Output the [X, Y] coordinate of the center of the cell containing the given text.  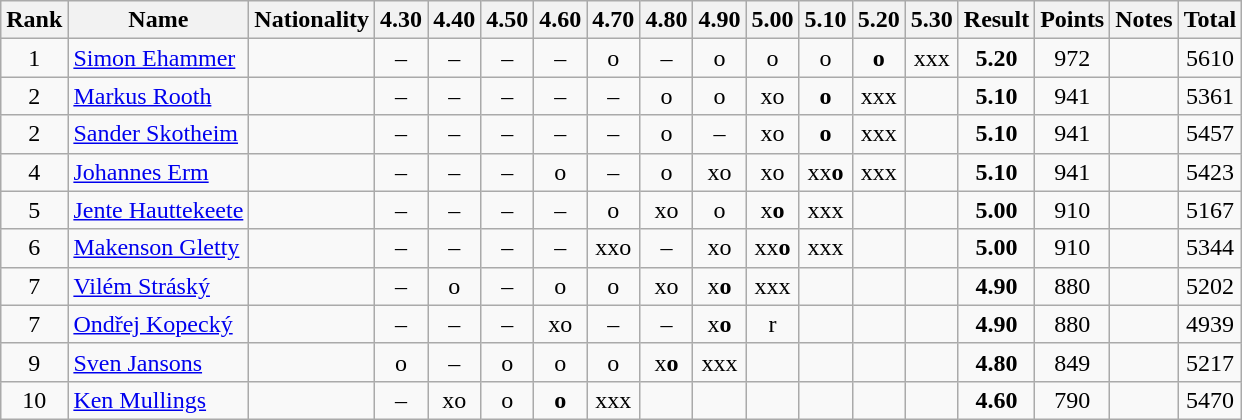
Sander Skotheim [158, 134]
972 [1072, 58]
Makenson Gletty [158, 248]
5610 [1210, 58]
4.50 [508, 20]
4 [34, 172]
5 [34, 210]
Ken Mullings [158, 400]
5423 [1210, 172]
1 [34, 58]
r [772, 324]
Simon Ehammer [158, 58]
10 [34, 400]
5470 [1210, 400]
Points [1072, 20]
Rank [34, 20]
Total [1210, 20]
849 [1072, 362]
5457 [1210, 134]
4.30 [402, 20]
Jente Hauttekeete [158, 210]
5361 [1210, 96]
Johannes Erm [158, 172]
Notes [1144, 20]
Sven Jansons [158, 362]
5217 [1210, 362]
4.40 [454, 20]
5167 [1210, 210]
5202 [1210, 286]
6 [34, 248]
5.30 [932, 20]
4939 [1210, 324]
9 [34, 362]
5344 [1210, 248]
Ondřej Kopecký [158, 324]
Nationality [312, 20]
Markus Rooth [158, 96]
Result [996, 20]
790 [1072, 400]
Vilém Stráský [158, 286]
4.70 [614, 20]
Name [158, 20]
